Capture the cell that displays the provided text and extract its (X, Y) central coordinate. 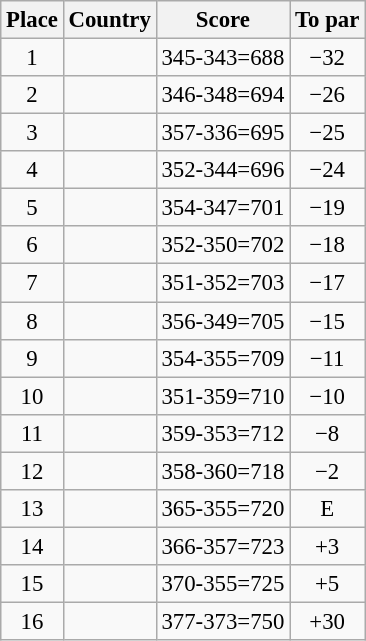
E (328, 509)
7 (32, 283)
345-343=688 (223, 58)
352-344=696 (223, 170)
354-355=709 (223, 358)
16 (32, 621)
359-353=712 (223, 433)
−25 (328, 133)
365-355=720 (223, 509)
346-348=694 (223, 95)
6 (32, 245)
−17 (328, 283)
15 (32, 584)
Score (223, 20)
4 (32, 170)
5 (32, 208)
3 (32, 133)
−2 (328, 471)
−19 (328, 208)
−8 (328, 433)
−11 (328, 358)
356-349=705 (223, 321)
1 (32, 58)
354-347=701 (223, 208)
10 (32, 396)
+3 (328, 546)
To par (328, 20)
351-352=703 (223, 283)
14 (32, 546)
351-359=710 (223, 396)
−32 (328, 58)
11 (32, 433)
−15 (328, 321)
370-355=725 (223, 584)
−26 (328, 95)
9 (32, 358)
2 (32, 95)
358-360=718 (223, 471)
366-357=723 (223, 546)
−10 (328, 396)
8 (32, 321)
13 (32, 509)
+30 (328, 621)
Country (110, 20)
−18 (328, 245)
12 (32, 471)
352-350=702 (223, 245)
377-373=750 (223, 621)
+5 (328, 584)
−24 (328, 170)
357-336=695 (223, 133)
Place (32, 20)
